Extract the [x, y] coordinate from the center of the cell holding the provided text.  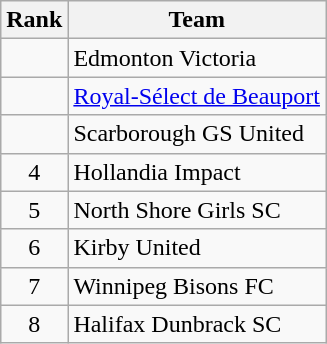
Edmonton Victoria [197, 58]
4 [34, 172]
Winnipeg Bisons FC [197, 286]
Team [197, 20]
6 [34, 248]
Hollandia Impact [197, 172]
Royal-Sélect de Beauport [197, 96]
Scarborough GS United [197, 134]
5 [34, 210]
Rank [34, 20]
Kirby United [197, 248]
7 [34, 286]
8 [34, 324]
Halifax Dunbrack SC [197, 324]
North Shore Girls SC [197, 210]
